Scan for the cell matching the given text and deliver its (X, Y) coordinate at center. 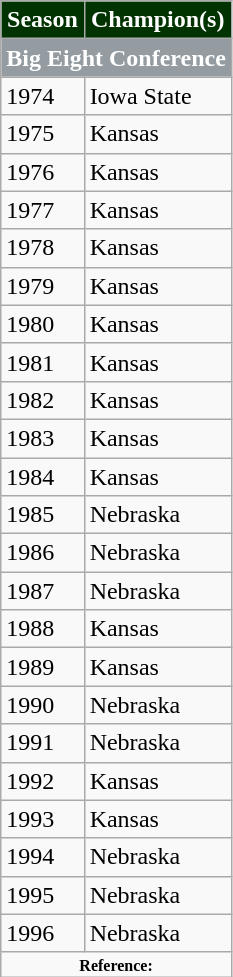
1976 (42, 172)
1995 (42, 895)
1974 (42, 96)
1993 (42, 819)
1982 (42, 400)
Champion(s) (158, 20)
1975 (42, 134)
1977 (42, 210)
Iowa State (158, 96)
1980 (42, 324)
1991 (42, 743)
Season (42, 20)
1990 (42, 705)
Big Eight Conference (116, 58)
1989 (42, 667)
1979 (42, 286)
1986 (42, 553)
1987 (42, 591)
1996 (42, 933)
1978 (42, 248)
1984 (42, 477)
1988 (42, 629)
1994 (42, 857)
1981 (42, 362)
1983 (42, 438)
Reference: (116, 964)
1985 (42, 515)
1992 (42, 781)
